From the cell containing the given text, extract its center point as (x, y) coordinate. 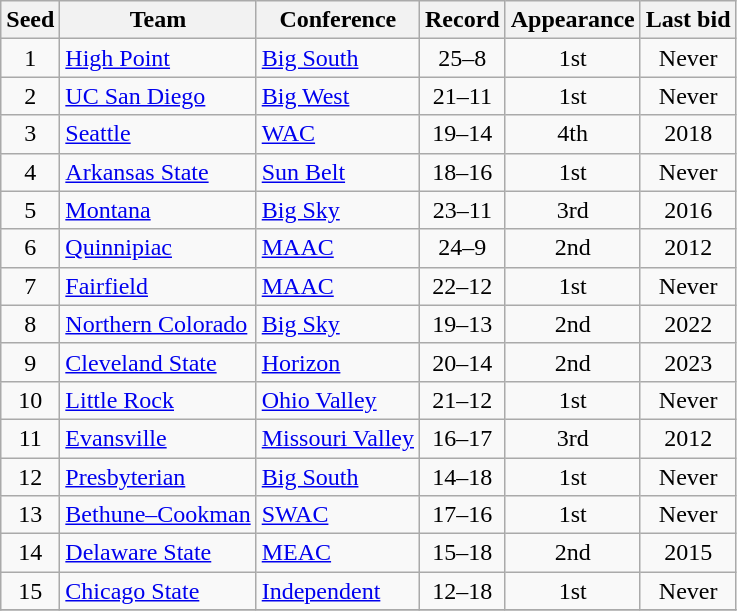
Team (158, 20)
Bethune–Cookman (158, 515)
Cleveland State (158, 362)
Horizon (338, 362)
12 (30, 477)
4 (30, 172)
Little Rock (158, 400)
19–14 (462, 134)
2023 (688, 362)
14–18 (462, 477)
Montana (158, 210)
2 (30, 96)
21–12 (462, 400)
3 (30, 134)
2015 (688, 553)
Seattle (158, 134)
10 (30, 400)
MEAC (338, 553)
13 (30, 515)
Arkansas State (158, 172)
Delaware State (158, 553)
Chicago State (158, 591)
UC San Diego (158, 96)
18–16 (462, 172)
16–17 (462, 438)
11 (30, 438)
21–11 (462, 96)
Quinnipiac (158, 248)
20–14 (462, 362)
Record (462, 20)
4th (572, 134)
12–18 (462, 591)
Fairfield (158, 286)
19–13 (462, 324)
24–9 (462, 248)
15 (30, 591)
Seed (30, 20)
5 (30, 210)
9 (30, 362)
SWAC (338, 515)
2016 (688, 210)
Presbyterian (158, 477)
7 (30, 286)
2022 (688, 324)
Conference (338, 20)
17–16 (462, 515)
Appearance (572, 20)
Missouri Valley (338, 438)
Independent (338, 591)
15–18 (462, 553)
6 (30, 248)
8 (30, 324)
Ohio Valley (338, 400)
Northern Colorado (158, 324)
Evansville (158, 438)
1 (30, 58)
25–8 (462, 58)
Sun Belt (338, 172)
Last bid (688, 20)
WAC (338, 134)
2018 (688, 134)
Big West (338, 96)
High Point (158, 58)
23–11 (462, 210)
22–12 (462, 286)
14 (30, 553)
